For the text-containing cell, return its midpoint in (X, Y) coordinate format. 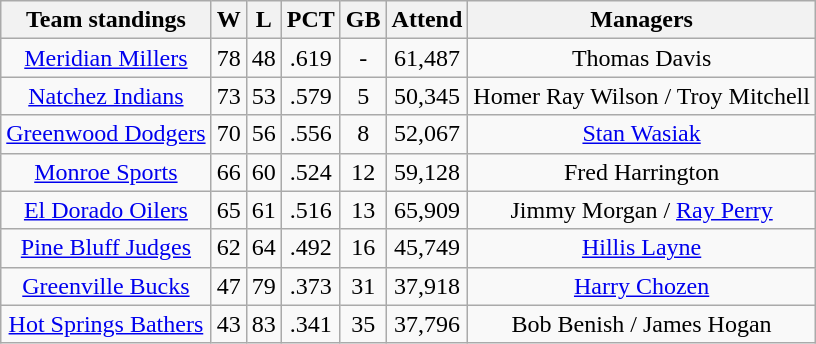
73 (228, 96)
53 (264, 96)
12 (363, 172)
16 (363, 248)
Meridian Millers (106, 58)
.373 (310, 286)
65 (228, 210)
83 (264, 324)
Thomas Davis (642, 58)
Natchez Indians (106, 96)
El Dorado Oilers (106, 210)
45,749 (427, 248)
.579 (310, 96)
Team standings (106, 20)
62 (228, 248)
60 (264, 172)
Harry Chozen (642, 286)
.556 (310, 134)
L (264, 20)
.341 (310, 324)
Bob Benish / James Hogan (642, 324)
Stan Wasiak (642, 134)
65,909 (427, 210)
.516 (310, 210)
52,067 (427, 134)
Jimmy Morgan / Ray Perry (642, 210)
64 (264, 248)
31 (363, 286)
50,345 (427, 96)
PCT (310, 20)
61 (264, 210)
61,487 (427, 58)
37,796 (427, 324)
48 (264, 58)
47 (228, 286)
8 (363, 134)
.524 (310, 172)
35 (363, 324)
GB (363, 20)
Managers (642, 20)
Hillis Layne (642, 248)
Pine Bluff Judges (106, 248)
Fred Harrington (642, 172)
W (228, 20)
66 (228, 172)
.619 (310, 58)
37,918 (427, 286)
43 (228, 324)
56 (264, 134)
78 (228, 58)
Hot Springs Bathers (106, 324)
Greenwood Dodgers (106, 134)
Greenville Bucks (106, 286)
Monroe Sports (106, 172)
79 (264, 286)
5 (363, 96)
- (363, 58)
Attend (427, 20)
Homer Ray Wilson / Troy Mitchell (642, 96)
70 (228, 134)
59,128 (427, 172)
.492 (310, 248)
13 (363, 210)
